Scan for the cell matching the given text and deliver its (X, Y) coordinate at center. 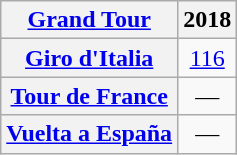
Giro d'Italia (90, 58)
2018 (208, 20)
Vuelta a España (90, 134)
Tour de France (90, 96)
Grand Tour (90, 20)
116 (208, 58)
